Identify which cell holds the provided text, then report its (X, Y) central coordinate. 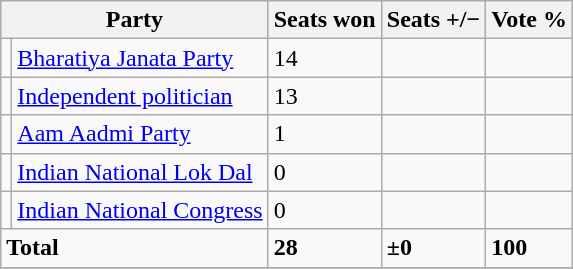
14 (324, 58)
Seats won (324, 20)
1 (324, 134)
100 (530, 248)
28 (324, 248)
Independent politician (140, 96)
Vote % (530, 20)
Bharatiya Janata Party (140, 58)
Indian National Lok Dal (140, 172)
Indian National Congress (140, 210)
Aam Aadmi Party (140, 134)
Seats +/− (433, 20)
Total (134, 248)
Party (134, 20)
±0 (433, 248)
13 (324, 96)
